Capture the cell that displays the provided text and extract its [x, y] central coordinate. 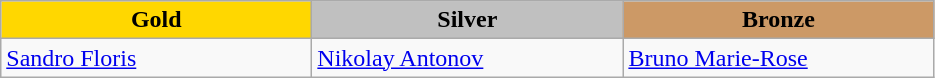
Silver [468, 20]
Bronze [778, 20]
Gold [156, 20]
Nikolay Antonov [468, 58]
Bruno Marie-Rose [778, 58]
Sandro Floris [156, 58]
